Find where the given text appears and provide that cell's center as [x, y] coordinate. 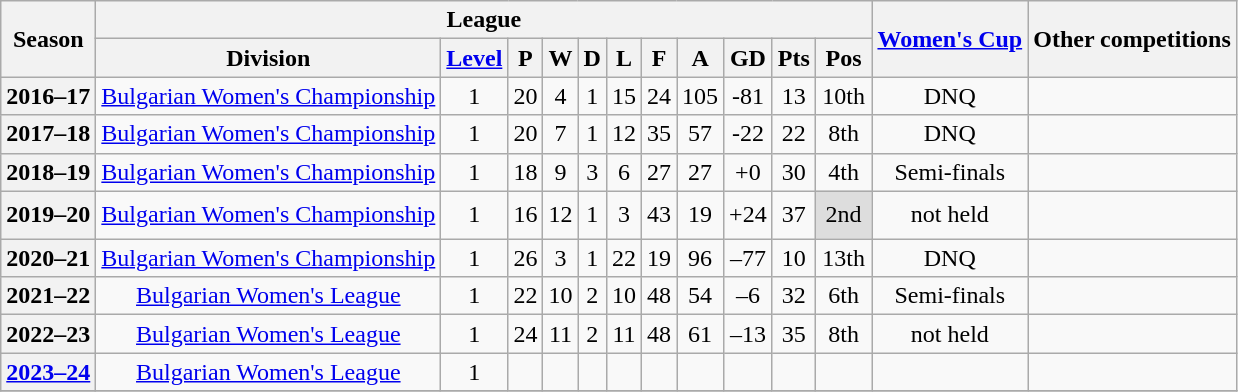
9 [560, 172]
P [526, 58]
W [560, 58]
10th [844, 96]
L [624, 58]
–6 [748, 296]
Other competitions [1132, 39]
Women's Cup [950, 39]
Pts [794, 58]
A [700, 58]
2021–22 [48, 296]
-22 [748, 134]
League [484, 20]
6th [844, 296]
26 [526, 258]
–77 [748, 258]
30 [794, 172]
2022–23 [48, 334]
Pos [844, 58]
GD [748, 58]
105 [700, 96]
54 [700, 296]
-81 [748, 96]
2023–24 [48, 372]
F [658, 58]
13th [844, 258]
32 [794, 296]
16 [526, 215]
+24 [748, 215]
4th [844, 172]
–13 [748, 334]
6 [624, 172]
+0 [748, 172]
61 [700, 334]
57 [700, 134]
2019–20 [48, 215]
2017–18 [48, 134]
D [592, 58]
Level [474, 58]
Season [48, 39]
4 [560, 96]
15 [624, 96]
43 [658, 215]
2016–17 [48, 96]
7 [560, 134]
96 [700, 258]
2018–19 [48, 172]
2020–21 [48, 258]
18 [526, 172]
13 [794, 96]
37 [794, 215]
Division [268, 58]
2nd [844, 215]
